Determine the [X, Y] coordinate at the center of the cell enclosing the given text.  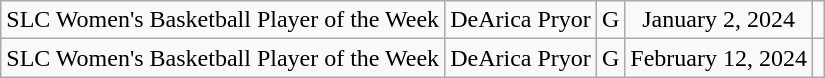
January 2, 2024 [719, 20]
February 12, 2024 [719, 58]
